Extract the (x, y) coordinate from the center of the cell holding the provided text.  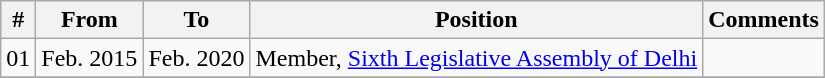
From (90, 20)
To (196, 20)
Member, Sixth Legislative Assembly of Delhi (476, 58)
01 (18, 58)
# (18, 20)
Comments (764, 20)
Position (476, 20)
Feb. 2020 (196, 58)
Feb. 2015 (90, 58)
